Find where the given text appears and provide that cell's center as [x, y] coordinate. 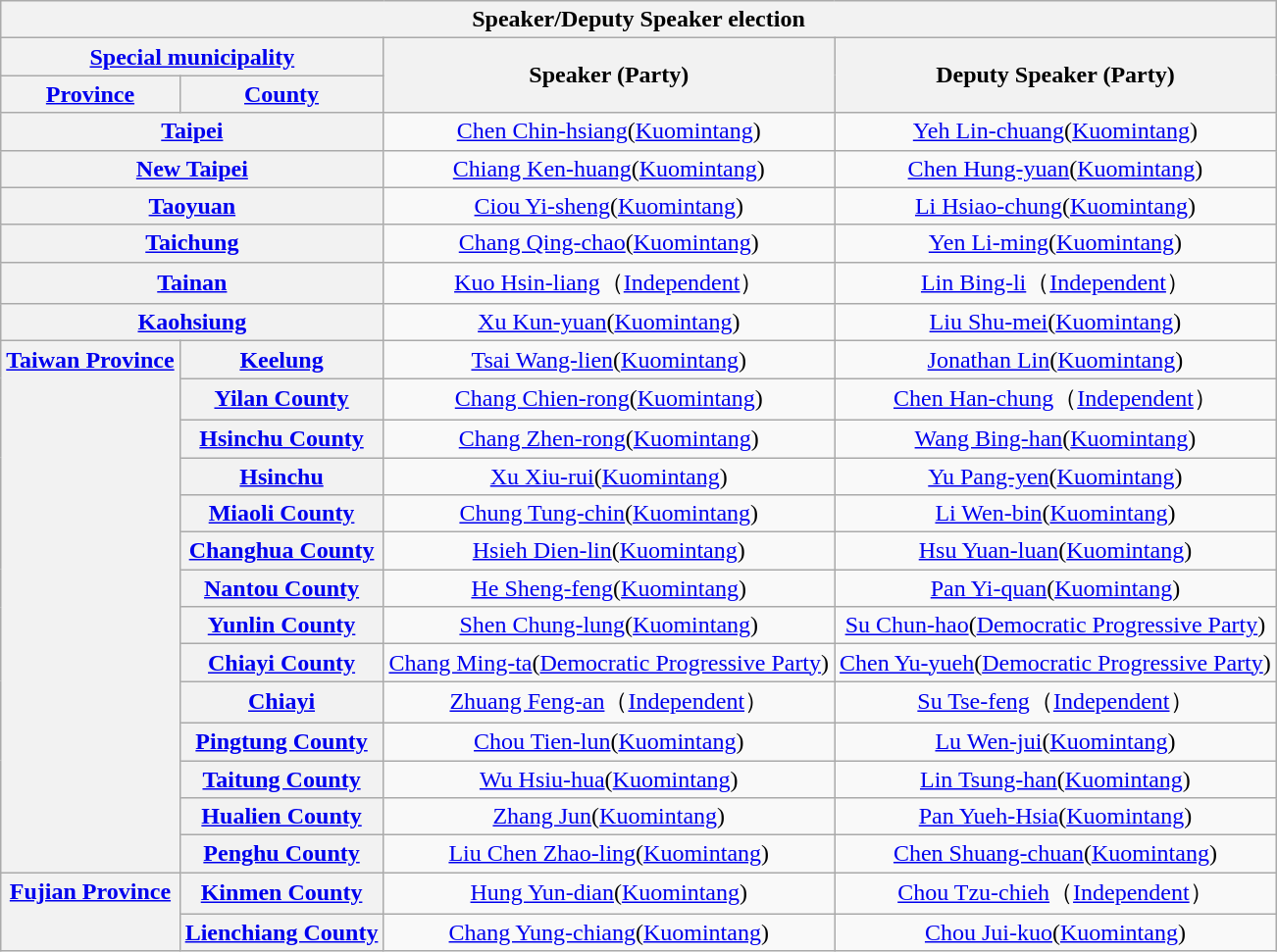
Lienchiang County [281, 932]
Taichung [192, 243]
Keelung [281, 360]
Hualien County [281, 817]
Li Hsiao-chung(Kuomintang) [1055, 206]
Kaohsiung [192, 323]
Ciou Yi-sheng(Kuomintang) [609, 206]
Chiayi [281, 702]
Kinmen County [281, 894]
Miaoli County [281, 514]
Hung Yun-dian(Kuomintang) [609, 894]
Yunlin County [281, 626]
Xu Xiu-rui(Kuomintang) [609, 476]
County [281, 94]
Deputy Speaker (Party) [1055, 75]
Li Wen-bin(Kuomintang) [1055, 514]
Kuo Hsin-liang（Independent） [609, 282]
Chen Chin-hsiang(Kuomintang) [609, 131]
Lu Wen-jui(Kuomintang) [1055, 741]
Chang Zhen-rong(Kuomintang) [609, 438]
Chen Shuang-chuan(Kuomintang) [1055, 854]
Chung Tung-chin(Kuomintang) [609, 514]
Hsinchu [281, 476]
Yen Li-ming(Kuomintang) [1055, 243]
Fujian Province [90, 912]
Pingtung County [281, 741]
Lin Tsung-han(Kuomintang) [1055, 779]
Chiang Ken-huang(Kuomintang) [609, 169]
Hsinchu County [281, 438]
Chou Tien-lun(Kuomintang) [609, 741]
Speaker (Party) [609, 75]
He Sheng-feng(Kuomintang) [609, 588]
Nantou County [281, 588]
Shen Chung-lung(Kuomintang) [609, 626]
Yu Pang-yen(Kuomintang) [1055, 476]
Taoyuan [192, 206]
Tsai Wang-lien(Kuomintang) [609, 360]
Chang Yung-chiang(Kuomintang) [609, 932]
Taipei [192, 131]
Taitung County [281, 779]
Xu Kun-yuan(Kuomintang) [609, 323]
Special municipality [192, 57]
Chen Yu-yueh(Democratic Progressive Party) [1055, 663]
Chen Han-chung（Independent） [1055, 400]
Pan Yi-quan(Kuomintang) [1055, 588]
Chang Ming-ta(Democratic Progressive Party) [609, 663]
Tainan [192, 282]
Yeh Lin-chuang(Kuomintang) [1055, 131]
New Taipei [192, 169]
Wang Bing-han(Kuomintang) [1055, 438]
Su Tse-feng（Independent） [1055, 702]
Chen Hung-yuan(Kuomintang) [1055, 169]
Chou Jui-kuo(Kuomintang) [1055, 932]
Liu Chen Zhao-ling(Kuomintang) [609, 854]
Su Chun-hao(Democratic Progressive Party) [1055, 626]
Zhang Jun(Kuomintang) [609, 817]
Hsu Yuan-luan(Kuomintang) [1055, 551]
Chou Tzu-chieh（Independent） [1055, 894]
Speaker/Deputy Speaker election [639, 20]
Zhuang Feng-an（Independent） [609, 702]
Province [90, 94]
Yilan County [281, 400]
Pan Yueh-Hsia(Kuomintang) [1055, 817]
Hsieh Dien-lin(Kuomintang) [609, 551]
Liu Shu-mei(Kuomintang) [1055, 323]
Jonathan Lin(Kuomintang) [1055, 360]
Chang Qing-chao(Kuomintang) [609, 243]
Changhua County [281, 551]
Chang Chien-rong(Kuomintang) [609, 400]
Lin Bing-li（Independent） [1055, 282]
Taiwan Province [90, 607]
Wu Hsiu-hua(Kuomintang) [609, 779]
Penghu County [281, 854]
Chiayi County [281, 663]
